Return (x, y) of the center of cell containing provided text 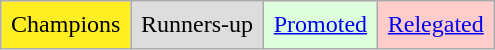
Runners-up (198, 25)
Relegated (436, 25)
Promoted (320, 25)
Champions (66, 25)
